Locate the cell with the specified text and output its (x, y) center coordinate. 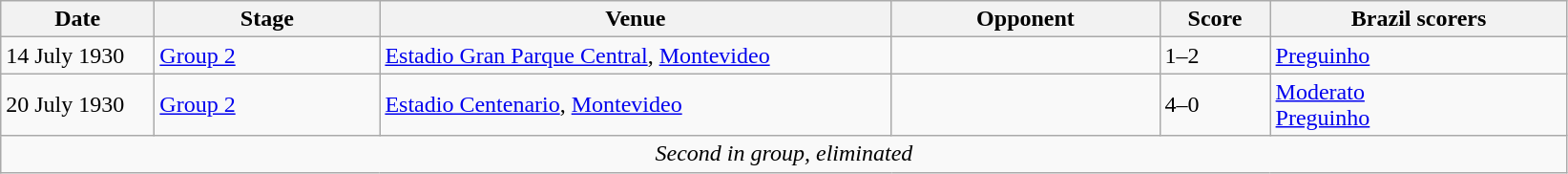
20 July 1930 (78, 105)
Stage (267, 19)
Brazil scorers (1418, 19)
Venue (636, 19)
Opponent (1025, 19)
Score (1215, 19)
Date (78, 19)
Preguinho (1418, 55)
1–2 (1215, 55)
Second in group, eliminated (784, 154)
Estadio Gran Parque Central, Montevideo (636, 55)
4–0 (1215, 105)
14 July 1930 (78, 55)
Moderato Preguinho (1418, 105)
Estadio Centenario, Montevideo (636, 105)
